Provide the [x, y] coordinate of the cell's center where the given text is located.  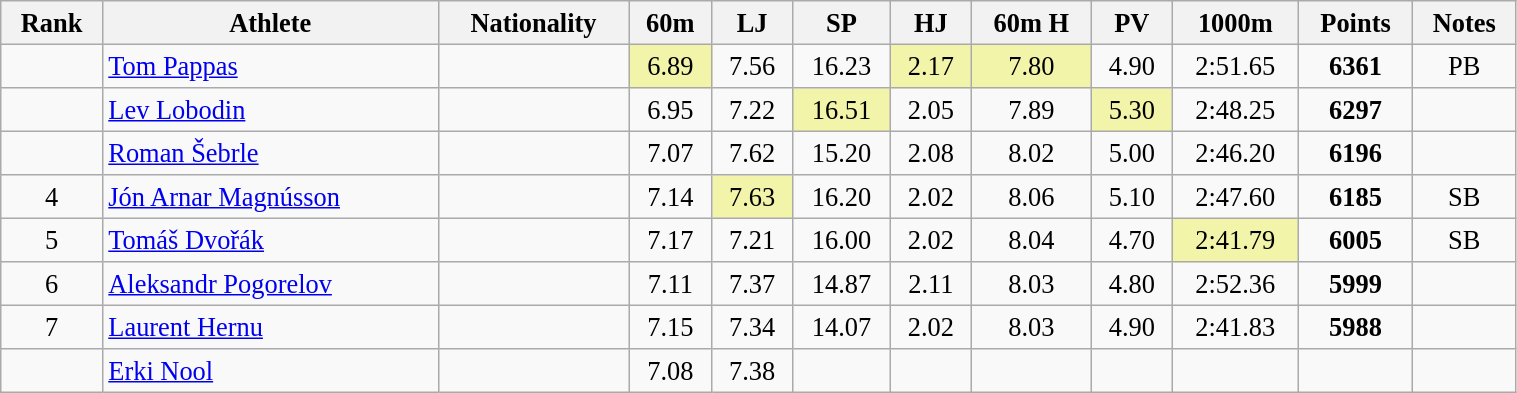
7.37 [752, 284]
7.11 [670, 284]
Points [1356, 22]
2:47.60 [1236, 197]
4 [52, 197]
60m H [1032, 22]
Erki Nool [270, 371]
PB [1464, 66]
5 [52, 240]
7.17 [670, 240]
6185 [1356, 197]
6.95 [670, 109]
8.02 [1032, 153]
Notes [1464, 22]
Athlete [270, 22]
Tomáš Dvořák [270, 240]
7.21 [752, 240]
2:46.20 [1236, 153]
6297 [1356, 109]
16.51 [841, 109]
5.30 [1132, 109]
4.70 [1132, 240]
7.22 [752, 109]
7 [52, 327]
Nationality [533, 22]
2:52.36 [1236, 284]
7.63 [752, 197]
Aleksandr Pogorelov [270, 284]
2.11 [931, 284]
Tom Pappas [270, 66]
6 [52, 284]
1000m [1236, 22]
2.08 [931, 153]
6.89 [670, 66]
7.07 [670, 153]
PV [1132, 22]
LJ [752, 22]
8.04 [1032, 240]
5988 [1356, 327]
16.00 [841, 240]
7.38 [752, 371]
5.00 [1132, 153]
16.23 [841, 66]
Roman Šebrle [270, 153]
5999 [1356, 284]
Jón Arnar Magnússon [270, 197]
2:41.83 [1236, 327]
15.20 [841, 153]
SP [841, 22]
14.07 [841, 327]
5.10 [1132, 197]
14.87 [841, 284]
7.80 [1032, 66]
7.56 [752, 66]
16.20 [841, 197]
Rank [52, 22]
7.14 [670, 197]
2:51.65 [1236, 66]
2:48.25 [1236, 109]
HJ [931, 22]
6005 [1356, 240]
2.05 [931, 109]
7.15 [670, 327]
60m [670, 22]
7.89 [1032, 109]
7.62 [752, 153]
6196 [1356, 153]
7.34 [752, 327]
Lev Lobodin [270, 109]
2.17 [931, 66]
8.06 [1032, 197]
Laurent Hernu [270, 327]
4.80 [1132, 284]
7.08 [670, 371]
6361 [1356, 66]
2:41.79 [1236, 240]
